Output the [X, Y] coordinate of the center of the cell containing the given text.  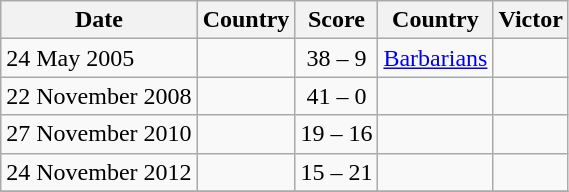
24 May 2005 [99, 58]
Score [336, 20]
Barbarians [436, 58]
15 – 21 [336, 172]
24 November 2012 [99, 172]
Victor [530, 20]
27 November 2010 [99, 134]
38 – 9 [336, 58]
41 – 0 [336, 96]
Date [99, 20]
22 November 2008 [99, 96]
19 – 16 [336, 134]
